Capture the cell that displays the provided text and extract its [x, y] central coordinate. 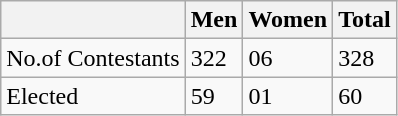
Men [214, 20]
59 [214, 96]
No.of Contestants [93, 58]
328 [365, 58]
01 [288, 96]
06 [288, 58]
Total [365, 20]
Women [288, 20]
Elected [93, 96]
322 [214, 58]
60 [365, 96]
